Identify which cell holds the provided text, then report its (x, y) central coordinate. 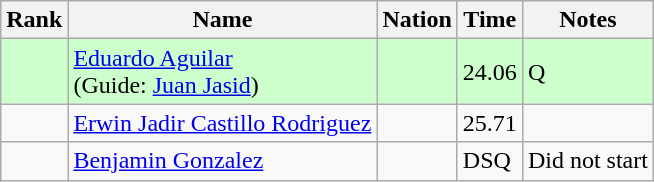
Notes (588, 20)
24.06 (490, 72)
Benjamin Gonzalez (222, 161)
25.71 (490, 123)
Rank (34, 20)
DSQ (490, 161)
Time (490, 20)
Erwin Jadir Castillo Rodriguez (222, 123)
Name (222, 20)
Eduardo Aguilar(Guide: Juan Jasid) (222, 72)
Q (588, 72)
Nation (417, 20)
Did not start (588, 161)
